For the text-containing cell, return its midpoint in (x, y) coordinate format. 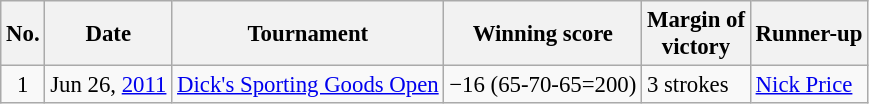
Nick Price (808, 85)
3 strokes (696, 85)
Jun 26, 2011 (108, 85)
Winning score (543, 34)
Tournament (308, 34)
Date (108, 34)
−16 (65-70-65=200) (543, 85)
Runner-up (808, 34)
No. (23, 34)
Margin ofvictory (696, 34)
1 (23, 85)
Dick's Sporting Goods Open (308, 85)
